Locate the cell with the specified text and output its (x, y) center coordinate. 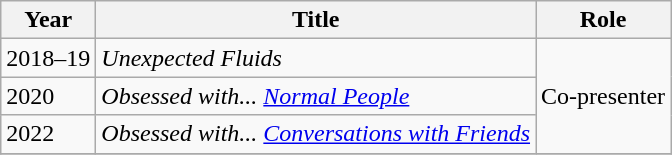
Obsessed with... Conversations with Friends (316, 134)
Role (604, 20)
Unexpected Fluids (316, 58)
Year (48, 20)
Title (316, 20)
2022 (48, 134)
Obsessed with... Normal People (316, 96)
2018–19 (48, 58)
2020 (48, 96)
Co-presenter (604, 96)
